Locate the cell with the specified text and output its (x, y) center coordinate. 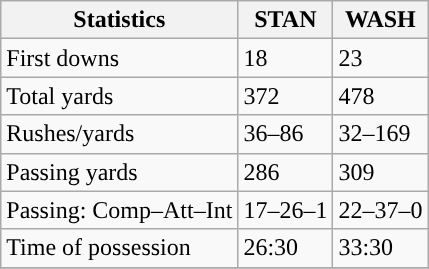
18 (286, 58)
309 (380, 172)
32–169 (380, 134)
Statistics (120, 20)
Time of possession (120, 248)
26:30 (286, 248)
STAN (286, 20)
286 (286, 172)
17–26–1 (286, 210)
36–86 (286, 134)
23 (380, 58)
Passing: Comp–Att–Int (120, 210)
33:30 (380, 248)
WASH (380, 20)
372 (286, 96)
Total yards (120, 96)
478 (380, 96)
22–37–0 (380, 210)
Passing yards (120, 172)
Rushes/yards (120, 134)
First downs (120, 58)
